Capture the cell that displays the provided text and extract its (X, Y) central coordinate. 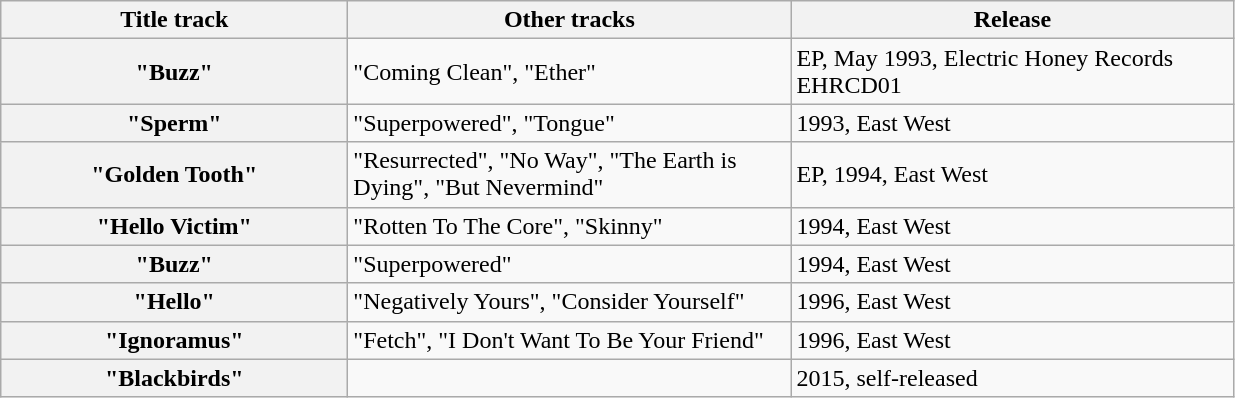
"Coming Clean", "Ether" (570, 72)
Release (1012, 20)
"Ignoramus" (174, 340)
Other tracks (570, 20)
2015, self-released (1012, 378)
Title track (174, 20)
"Superpowered", "Tongue" (570, 123)
"Hello Victim" (174, 226)
"Fetch", "I Don't Want To Be Your Friend" (570, 340)
EP, 1994, East West (1012, 174)
"Negatively Yours", "Consider Yourself" (570, 302)
"Golden Tooth" (174, 174)
"Rotten To The Core", "Skinny" (570, 226)
"Superpowered" (570, 264)
"Resurrected", "No Way", "The Earth is Dying", "But Nevermind" (570, 174)
"Blackbirds" (174, 378)
"Hello" (174, 302)
"Sperm" (174, 123)
EP, May 1993, Electric Honey Records EHRCD01 (1012, 72)
1993, East West (1012, 123)
